Provide the (x, y) coordinate of the cell's center where the given text is located.  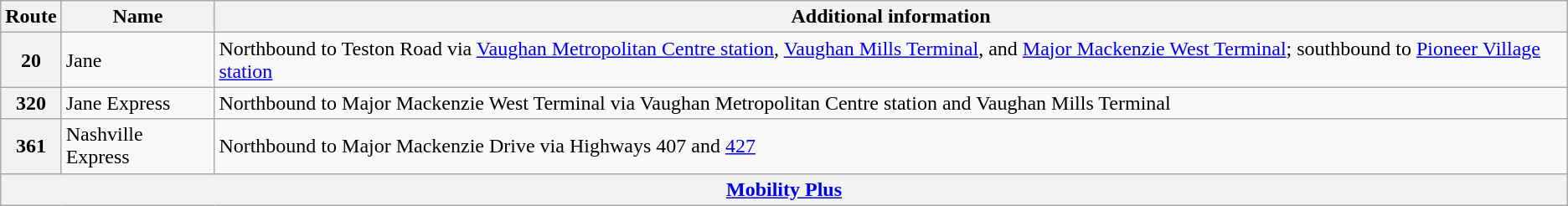
Mobility Plus (784, 189)
Northbound to Major Mackenzie Drive via Highways 407 and 427 (891, 146)
361 (31, 146)
Route (31, 17)
Nashville Express (137, 146)
320 (31, 103)
Jane (137, 60)
20 (31, 60)
Northbound to Major Mackenzie West Terminal via Vaughan Metropolitan Centre station and Vaughan Mills Terminal (891, 103)
Additional information (891, 17)
Name (137, 17)
Jane Express (137, 103)
